Identify which cell holds the provided text, then report its [X, Y] central coordinate. 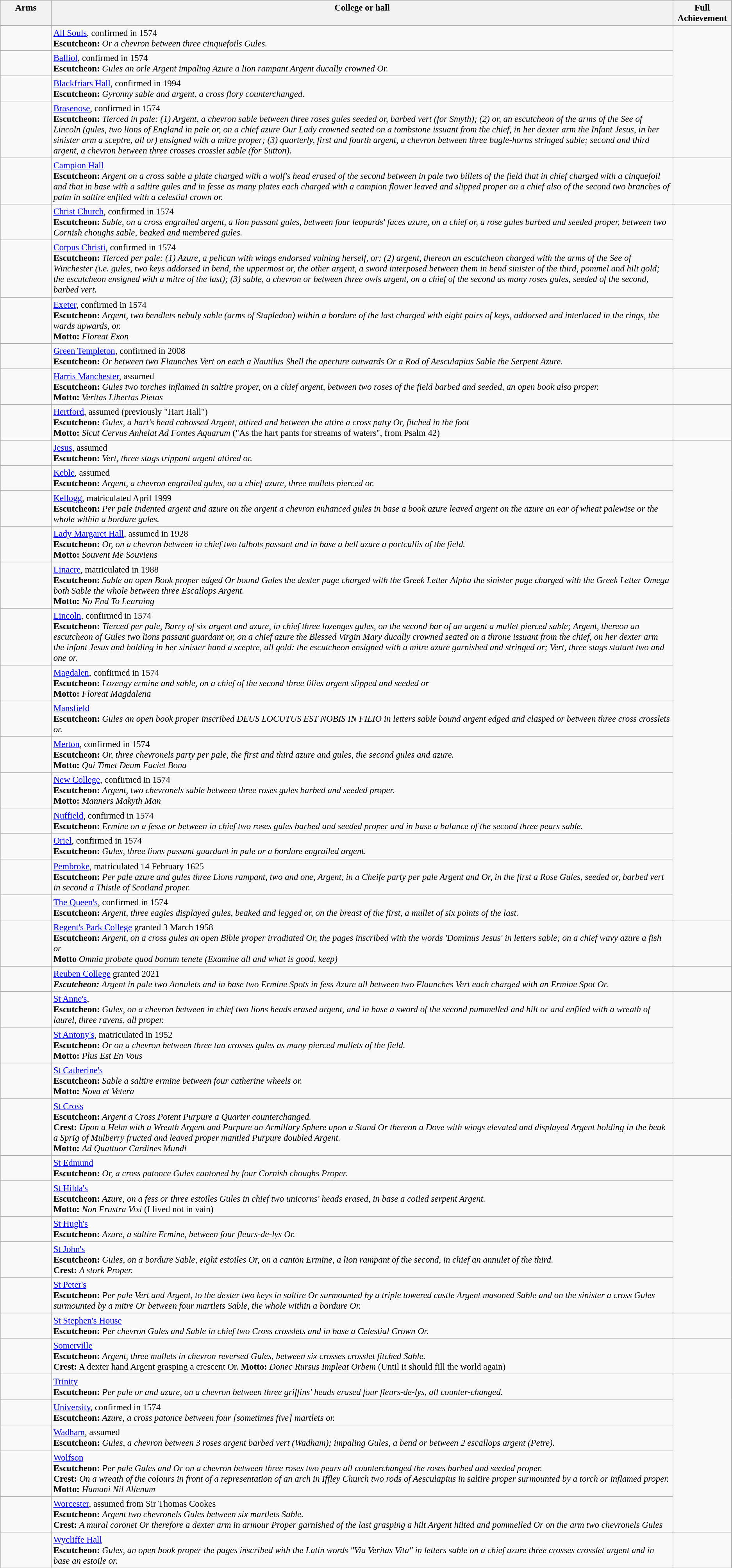
Keble, assumedEscutcheon: Argent, a chevron engrailed gules, on a chief azure, three mullets pierced or. [362, 478]
Balliol, confirmed in 1574Escutcheon: Gules an orle Argent impaling Azure a lion rampant Argent ducally crowned Or. [362, 63]
St EdmundEscutcheon: Or, a cross patonce Gules cantoned by four Cornish choughs Proper. [362, 1168]
College or hall [362, 13]
Blackfriars Hall, confirmed in 1994Escutcheon: Gyronny sable and argent, a cross flory counterchanged. [362, 89]
University, confirmed in 1574Escutcheon: Azure, a cross patonce between four [sometimes five] martlets or. [362, 1412]
Oriel, confirmed in 1574Escutcheon: Gules, three lions passant guardant in pale or a bordure engrailed argent. [362, 847]
Arms [26, 13]
New College, confirmed in 1574Escutcheon: Argent, two chevronels sable between three roses gules barbed and seeded proper. Motto: Manners Makyth Man [362, 790]
All Souls, confirmed in 1574Escutcheon: Or a chevron between three cinquefoils Gules. [362, 38]
St Catherine'sEscutcheon: Sable a saltire ermine between four catherine wheels or. Motto: Nova et Vetera [362, 1081]
Full Achievement [702, 13]
Jesus, assumedEscutcheon: Vert, three stags trippant argent attired or. [362, 453]
St Stephen's HouseEscutcheon: Per chevron Gules and Sable in chief two Cross crosslets and in base a Celestial Crown Or. [362, 1326]
TrinityEscutcheon: Per pale or and azure, on a chevron between three griffins' heads erased four fleurs-de-lys, all counter-changed. [362, 1387]
St Hugh'sEscutcheon: Azure, a saltire Ermine, between four fleurs-de-lys Or. [362, 1229]
